Output the (x, y) coordinate of the center of the cell containing the given text.  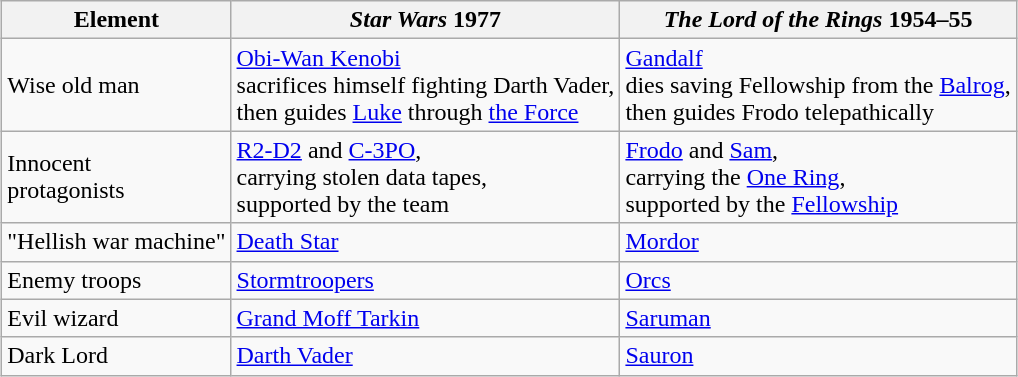
Dark Lord (116, 356)
Grand Moff Tarkin (426, 318)
Wise old man (116, 85)
Stormtroopers (426, 280)
The Lord of the Rings 1954–55 (818, 20)
"Hellish war machine" (116, 242)
Element (116, 20)
Orcs (818, 280)
Frodo and Sam,carrying the One Ring,supported by the Fellowship (818, 177)
Death Star (426, 242)
Mordor (818, 242)
R2-D2 and C-3PO,carrying stolen data tapes,supported by the team (426, 177)
Obi-Wan Kenobisacrifices himself fighting Darth Vader,then guides Luke through the Force (426, 85)
Gandalfdies saving Fellowship from the Balrog,then guides Frodo telepathically (818, 85)
Enemy troops (116, 280)
Star Wars 1977 (426, 20)
Darth Vader (426, 356)
Innocentprotagonists (116, 177)
Saruman (818, 318)
Evil wizard (116, 318)
Sauron (818, 356)
